Search for the cell housing the specified text and yield its [x, y] center coordinate. 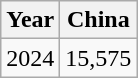
China [98, 20]
15,575 [98, 58]
Year [30, 20]
2024 [30, 58]
